Capture the cell that displays the provided text and extract its [X, Y] central coordinate. 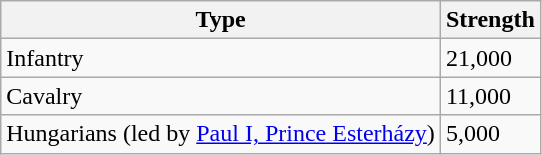
Cavalry [221, 96]
5,000 [490, 134]
Infantry [221, 58]
11,000 [490, 96]
21,000 [490, 58]
Hungarians (led by Paul I, Prince Esterházy) [221, 134]
Strength [490, 20]
Type [221, 20]
